Detect which cell encompasses the target text, then output its (x, y) center coordinate. 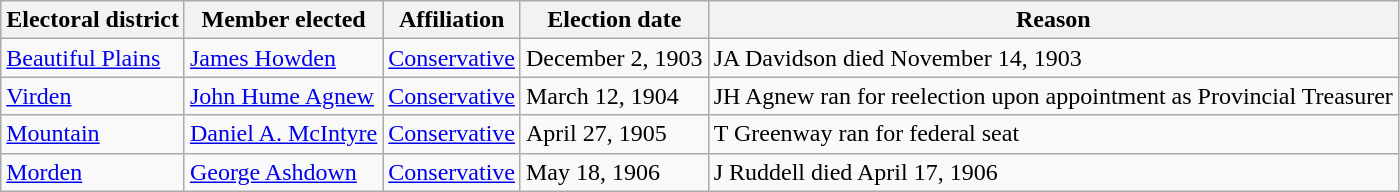
JH Agnew ran for reelection upon appointment as Provincial Treasurer (1053, 96)
Affiliation (452, 20)
T Greenway ran for federal seat (1053, 134)
Reason (1053, 20)
Virden (93, 96)
George Ashdown (283, 172)
Morden (93, 172)
James Howden (283, 58)
Daniel A. McIntyre (283, 134)
John Hume Agnew (283, 96)
JA Davidson died November 14, 1903 (1053, 58)
December 2, 1903 (614, 58)
Member elected (283, 20)
March 12, 1904 (614, 96)
Electoral district (93, 20)
Mountain (93, 134)
J Ruddell died April 17, 1906 (1053, 172)
April 27, 1905 (614, 134)
Beautiful Plains (93, 58)
May 18, 1906 (614, 172)
Election date (614, 20)
